Return (x, y) of the center of cell containing provided text 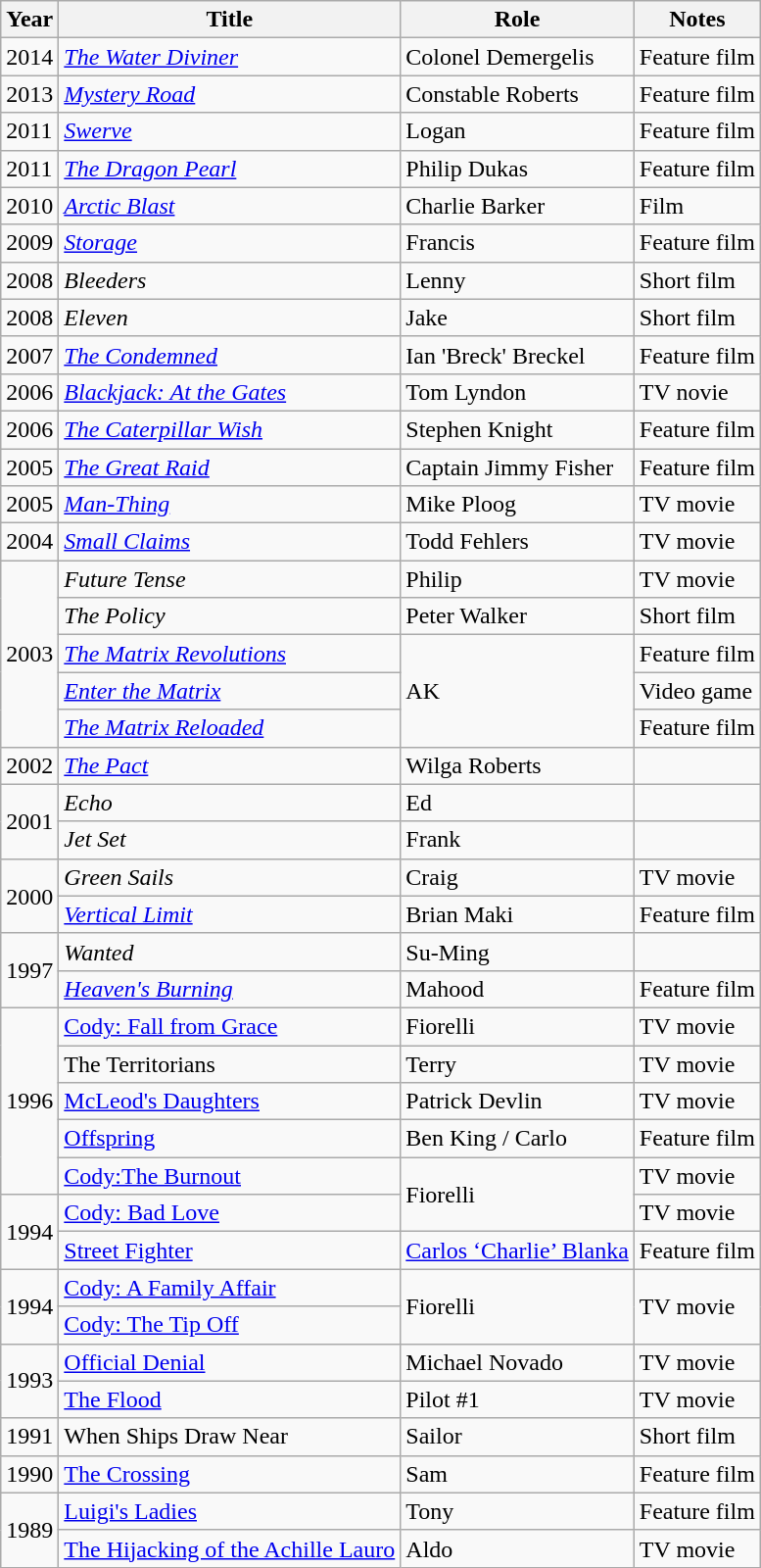
Ed (517, 803)
Luigi's Ladies (229, 1511)
2010 (29, 206)
The Territorians (229, 1063)
Colonel Demergelis (517, 57)
Notes (697, 20)
Terry (517, 1063)
The Great Raid (229, 467)
Mike Ploog (517, 505)
Sam (517, 1474)
The Condemned (229, 355)
The Caterpillar Wish (229, 429)
Ben King / Carlo (517, 1139)
Cody: Fall from Grace (229, 1026)
Arctic Blast (229, 206)
The Pact (229, 765)
The Policy (229, 616)
2009 (29, 243)
The Matrix Reloaded (229, 728)
2001 (29, 821)
1996 (29, 1101)
Year (29, 20)
Lenny (517, 280)
1991 (29, 1437)
Green Sails (229, 877)
Vertical Limit (229, 914)
The Matrix Revolutions (229, 654)
Street Fighter (229, 1250)
Jet Set (229, 840)
Jake (517, 318)
The Water Diviner (229, 57)
Captain Jimmy Fisher (517, 467)
2000 (29, 896)
Wilga Roberts (517, 765)
Charlie Barker (517, 206)
Film (697, 206)
2002 (29, 765)
Philip Dukas (517, 169)
2014 (29, 57)
The Dragon Pearl (229, 169)
Blackjack: At the Gates (229, 392)
Eleven (229, 318)
Patrick Devlin (517, 1102)
Offspring (229, 1139)
1990 (29, 1474)
Swerve (229, 131)
Constable Roberts (517, 94)
Future Tense (229, 579)
Ian 'Breck' Breckel (517, 355)
2004 (29, 542)
Todd Fehlers (517, 542)
Cody: Bad Love (229, 1213)
The Crossing (229, 1474)
Frank (517, 840)
Brian Maki (517, 914)
Small Claims (229, 542)
Stephen Knight (517, 429)
Logan (517, 131)
McLeod's Daughters (229, 1102)
Carlos ‘Charlie’ Blanka (517, 1250)
Man-Thing (229, 505)
Cody: The Tip Off (229, 1325)
2007 (29, 355)
Bleeders (229, 280)
Role (517, 20)
Craig (517, 877)
Cody: A Family Affair (229, 1288)
Michael Novado (517, 1362)
TV novie (697, 392)
Echo (229, 803)
AK (517, 691)
Peter Walker (517, 616)
Official Denial (229, 1362)
Video game (697, 691)
Aldo (517, 1548)
Enter the Matrix (229, 691)
Tony (517, 1511)
Tom Lyndon (517, 392)
1989 (29, 1530)
Su-Ming (517, 952)
When Ships Draw Near (229, 1437)
Storage (229, 243)
Francis (517, 243)
Title (229, 20)
2003 (29, 654)
Mystery Road (229, 94)
2013 (29, 94)
Mahood (517, 989)
Wanted (229, 952)
Heaven's Burning (229, 989)
Pilot #1 (517, 1399)
1997 (29, 970)
Cody:The Burnout (229, 1176)
The Hijacking of the Achille Lauro (229, 1548)
The Flood (229, 1399)
Philip (517, 579)
1993 (29, 1381)
Sailor (517, 1437)
